Find where the given text appears and provide that cell's center as (X, Y) coordinate. 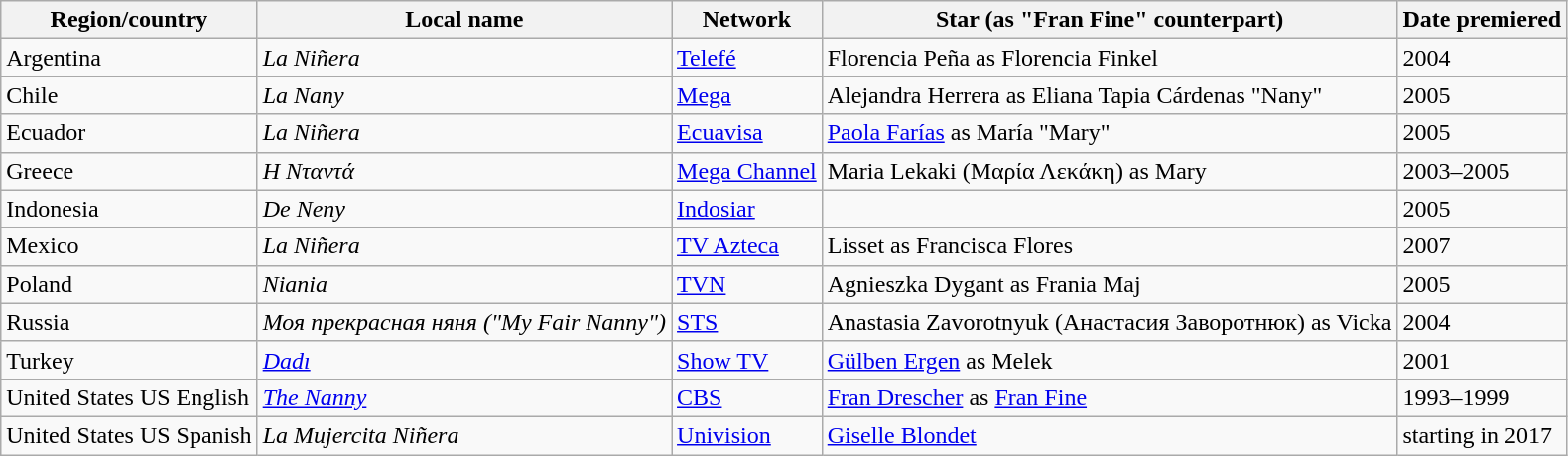
Mexico (129, 246)
TV Azteca (747, 246)
Maria Lekaki (Μαρία Λεκάκη) as Mary (1110, 171)
Telefé (747, 58)
Florencia Peña as Florencia Finkel (1110, 58)
2003–2005 (1483, 171)
Univision (747, 435)
Dadı (464, 360)
Poland (129, 284)
Моя прекрасная няня ("My Fair Nanny") (464, 322)
Mega Channel (747, 171)
Local name (464, 20)
TVN (747, 284)
Agnieszka Dygant as Frania Maj (1110, 284)
La Nany (464, 95)
United States US Spanish (129, 435)
Greece (129, 171)
Indosiar (747, 209)
Star (as "Fran Fine" counterpart) (1110, 20)
Anastasia Zavorotnyuk (Анастасия Заворотнюк) as Vicka (1110, 322)
Lisset as Francisca Flores (1110, 246)
Gülben Ergen as Melek (1110, 360)
Paola Farías as María "Mary" (1110, 133)
Alejandra Herrera as Eliana Tapia Cárdenas "Nany" (1110, 95)
De Neny (464, 209)
Fran Drescher as Fran Fine (1110, 397)
La Mujercita Niñera (464, 435)
Turkey (129, 360)
Argentina (129, 58)
STS (747, 322)
Ecuador (129, 133)
Indonesia (129, 209)
Giselle Blondet (1110, 435)
The Nanny (464, 397)
Niania (464, 284)
2007 (1483, 246)
United States US English (129, 397)
1993–1999 (1483, 397)
Network (747, 20)
CBS (747, 397)
Date premiered (1483, 20)
Region/country (129, 20)
Chile (129, 95)
Mega (747, 95)
starting in 2017 (1483, 435)
2001 (1483, 360)
Ecuavisa (747, 133)
Show TV (747, 360)
Η Νταντά (464, 171)
Russia (129, 322)
